Pinpoint the cell where the given text exists, returning its [x, y] midpoint coordinate. 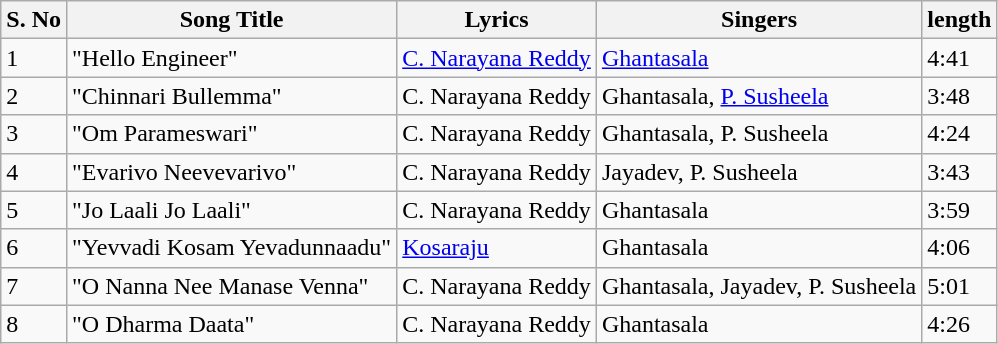
6 [34, 248]
3:48 [960, 96]
8 [34, 324]
"Hello Engineer" [231, 58]
"Jo Laali Jo Laali" [231, 210]
3:43 [960, 172]
4:24 [960, 134]
3:59 [960, 210]
"Yevvadi Kosam Yevadunnaadu" [231, 248]
5:01 [960, 286]
"O Dharma Daata" [231, 324]
Singers [758, 20]
"O Nanna Nee Manase Venna" [231, 286]
4:41 [960, 58]
S. No [34, 20]
1 [34, 58]
"Evarivo Neevevarivo" [231, 172]
Song Title [231, 20]
Kosaraju [497, 248]
3 [34, 134]
Ghantasala, Jayadev, P. Susheela [758, 286]
Jayadev, P. Susheela [758, 172]
5 [34, 210]
4:06 [960, 248]
4:26 [960, 324]
Lyrics [497, 20]
"Chinnari Bullemma" [231, 96]
7 [34, 286]
length [960, 20]
4 [34, 172]
2 [34, 96]
"Om Parameswari" [231, 134]
